Capture the cell that displays the provided text and extract its (x, y) central coordinate. 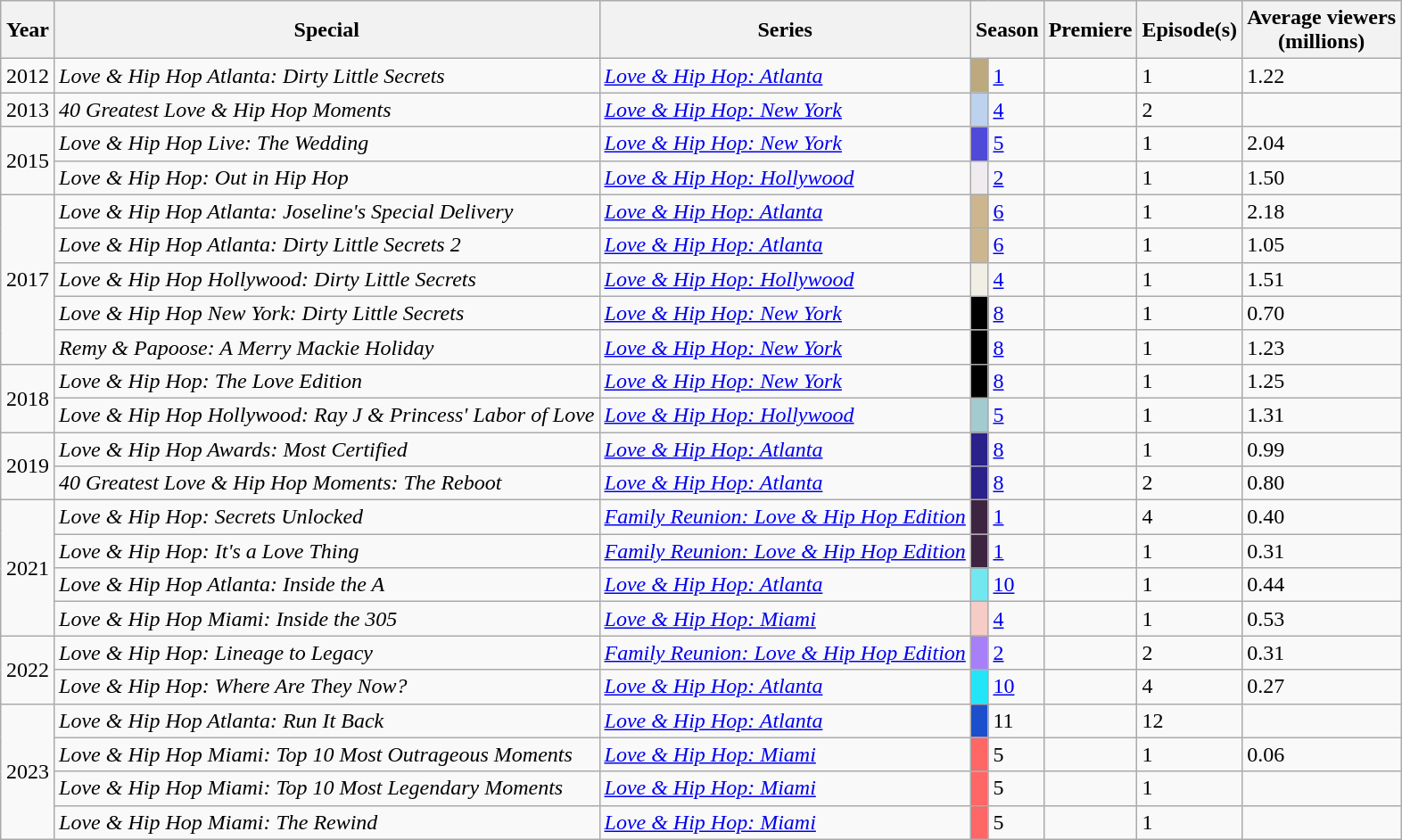
2017 (27, 279)
2015 (27, 161)
Season (1007, 30)
2023 (27, 771)
2018 (27, 398)
11 (1016, 721)
Episode(s) (1190, 30)
Love & Hip Hop Hollywood: Dirty Little Secrets (326, 279)
Premiere (1090, 30)
Year (27, 30)
Love & Hip Hop Atlanta: Joseline's Special Delivery (326, 211)
Love & Hip Hop: Lineage to Legacy (326, 653)
Average viewers(millions) (1322, 30)
1.50 (1322, 177)
40 Greatest Love & Hip Hop Moments (326, 110)
0.06 (1322, 754)
2.18 (1322, 211)
Love & Hip Hop: Secrets Unlocked (326, 517)
1.51 (1322, 279)
Love & Hip Hop Atlanta: Dirty Little Secrets (326, 76)
Love & Hip Hop Miami: Inside the 305 (326, 619)
0.70 (1322, 313)
Love & Hip Hop Hollywood: Ray J & Princess' Labor of Love (326, 415)
1.05 (1322, 245)
Love & Hip Hop Live: The Wedding (326, 144)
Love & Hip Hop: Where Are They Now? (326, 687)
2021 (27, 568)
Love & Hip Hop Miami: Top 10 Most Outrageous Moments (326, 754)
2.04 (1322, 144)
Special (326, 30)
0.44 (1322, 585)
1.23 (1322, 347)
2012 (27, 76)
2013 (27, 110)
Love & Hip Hop New York: Dirty Little Secrets (326, 313)
Love & Hip Hop Awards: Most Certified (326, 449)
Love & Hip Hop Atlanta: Inside the A (326, 585)
1.31 (1322, 415)
1.25 (1322, 381)
Love & Hip Hop: The Love Edition (326, 381)
0.27 (1322, 687)
12 (1190, 721)
Love & Hip Hop Miami: The Rewind (326, 822)
Love & Hip Hop Miami: Top 10 Most Legendary Moments (326, 788)
40 Greatest Love & Hip Hop Moments: The Reboot (326, 483)
Series (785, 30)
Love & Hip Hop Atlanta: Dirty Little Secrets 2 (326, 245)
1.22 (1322, 76)
0.53 (1322, 619)
2019 (27, 465)
Love & Hip Hop: It's a Love Thing (326, 551)
0.40 (1322, 517)
0.80 (1322, 483)
Love & Hip Hop Atlanta: Run It Back (326, 721)
Remy & Papoose: A Merry Mackie Holiday (326, 347)
Love & Hip Hop: Out in Hip Hop (326, 177)
2022 (27, 670)
0.99 (1322, 449)
